Provide the (x, y) coordinate of the cell's center where the given text is located.  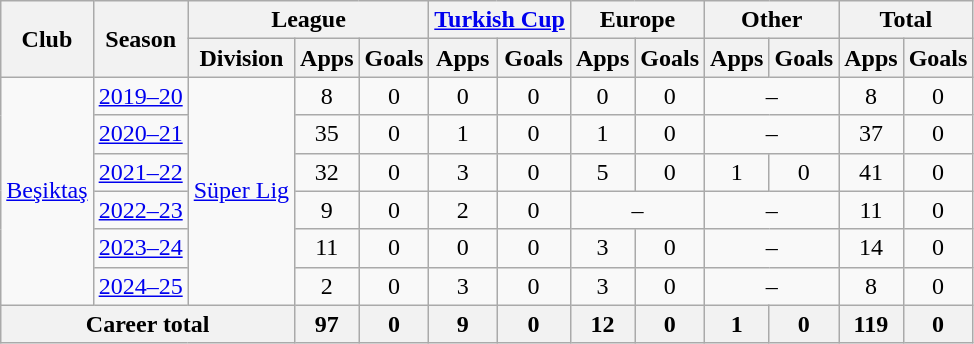
5 (602, 172)
32 (327, 172)
Europe (637, 20)
Total (906, 20)
2021–22 (140, 172)
Club (47, 39)
Division (241, 58)
Other (772, 20)
35 (327, 134)
2024–25 (140, 286)
2019–20 (140, 96)
Career total (148, 324)
41 (871, 172)
Turkish Cup (500, 20)
Beşiktaş (47, 191)
12 (602, 324)
Season (140, 39)
37 (871, 134)
119 (871, 324)
14 (871, 248)
2022–23 (140, 210)
League (308, 20)
97 (327, 324)
2020–21 (140, 134)
2023–24 (140, 248)
Süper Lig (241, 191)
